Return the (x, y) coordinate for the center point of the cell that contains the specified text.  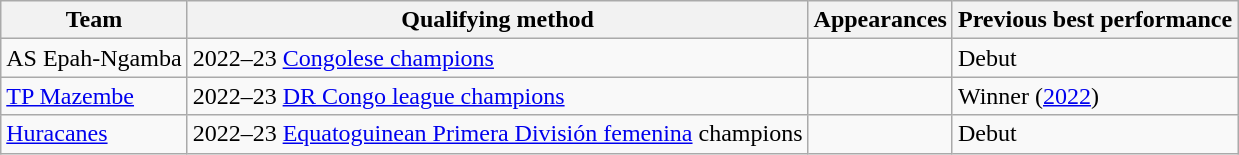
2022–23 DR Congo league champions (498, 96)
Huracanes (94, 134)
Team (94, 20)
2022–23 Congolese champions (498, 58)
2022–23 Equatoguinean Primera División femenina champions (498, 134)
Winner (2022) (1094, 96)
TP Mazembe (94, 96)
Previous best performance (1094, 20)
Appearances (880, 20)
Qualifying method (498, 20)
AS Epah-Ngamba (94, 58)
